Pinpoint the cell where the given text exists, returning its (x, y) midpoint coordinate. 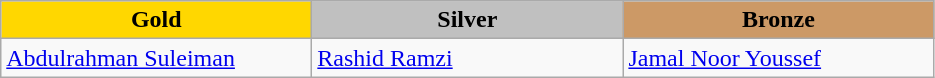
Abdulrahman Suleiman (156, 58)
Jamal Noor Youssef (778, 58)
Rashid Ramzi (468, 58)
Gold (156, 20)
Silver (468, 20)
Bronze (778, 20)
